Locate the cell with the specified text and output its (X, Y) center coordinate. 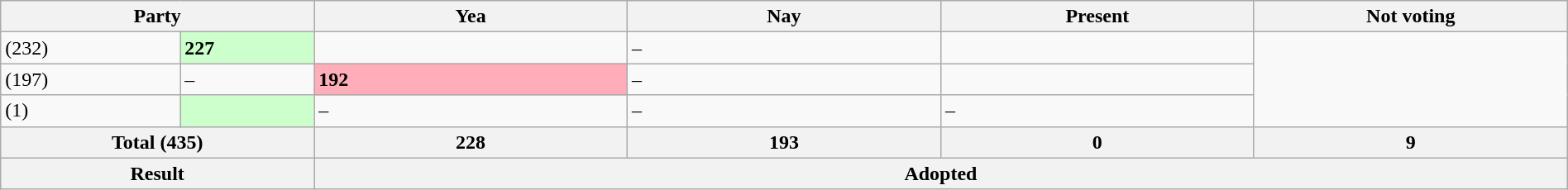
228 (471, 142)
Yea (471, 17)
0 (1097, 142)
(1) (91, 111)
9 (1411, 142)
193 (784, 142)
Nay (784, 17)
(197) (91, 79)
Not voting (1411, 17)
Adopted (941, 173)
192 (471, 79)
Party (157, 17)
Present (1097, 17)
227 (247, 48)
Result (157, 173)
Total (435) (157, 142)
(232) (91, 48)
